Pinpoint the cell where the given text exists, returning its [X, Y] midpoint coordinate. 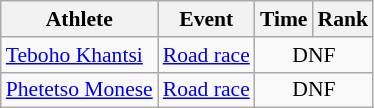
Event [206, 19]
Athlete [80, 19]
Teboho Khantsi [80, 55]
Phetetso Monese [80, 90]
Time [284, 19]
Rank [344, 19]
